Find where the given text appears and provide that cell's center as [x, y] coordinate. 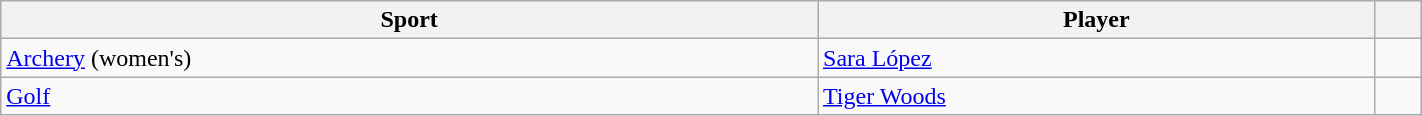
Sport [410, 20]
Tiger Woods [1097, 96]
Golf [410, 96]
Archery (women's) [410, 58]
Player [1097, 20]
Sara López [1097, 58]
